Pinpoint the cell where the given text exists, returning its [X, Y] midpoint coordinate. 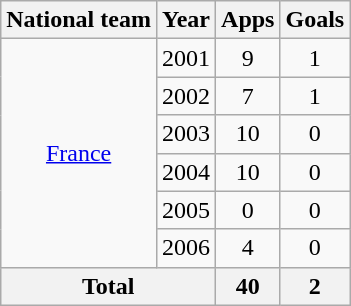
2006 [186, 248]
4 [248, 248]
Year [186, 20]
2002 [186, 96]
9 [248, 58]
2004 [186, 172]
Apps [248, 20]
40 [248, 286]
Goals [315, 20]
2003 [186, 134]
7 [248, 96]
2001 [186, 58]
Total [108, 286]
France [79, 153]
2005 [186, 210]
2 [315, 286]
National team [79, 20]
